Determine the (X, Y) coordinate at the center of the cell enclosing the given text.  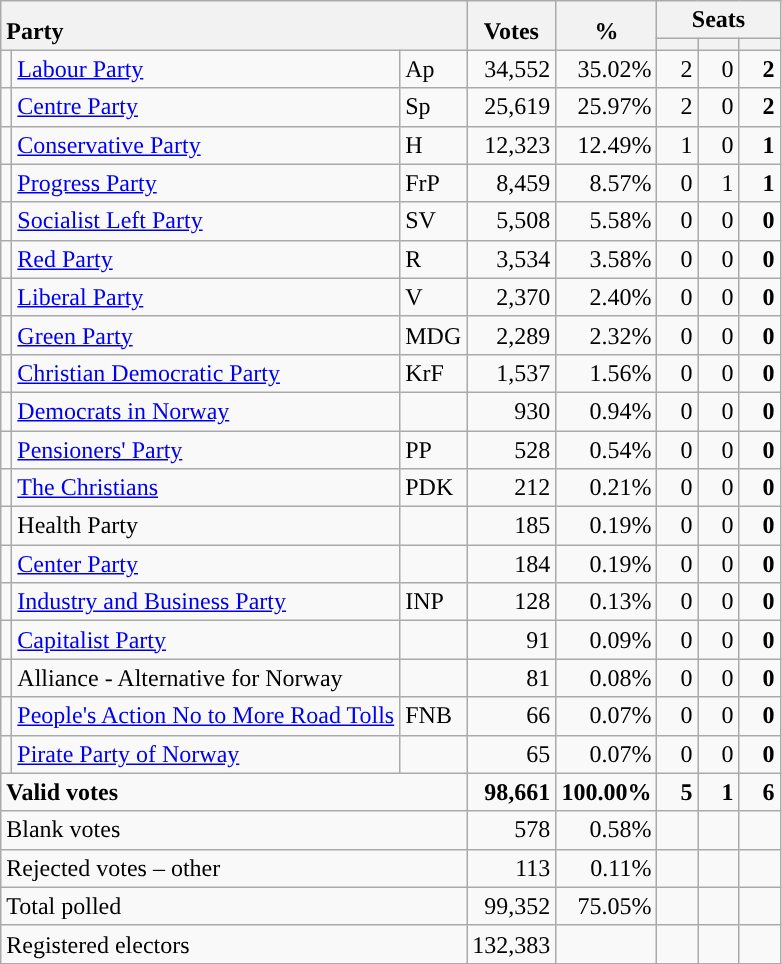
Capitalist Party (206, 640)
Party (234, 26)
Red Party (206, 259)
184 (512, 564)
H (434, 145)
528 (512, 449)
0.21% (606, 488)
Total polled (234, 906)
0.09% (606, 640)
INP (434, 602)
3,534 (512, 259)
0.08% (606, 678)
Centre Party (206, 107)
98,661 (512, 792)
Democrats in Norway (206, 411)
0.11% (606, 868)
930 (512, 411)
% (606, 26)
Registered electors (234, 944)
1.56% (606, 373)
132,383 (512, 944)
99,352 (512, 906)
Blank votes (234, 830)
Green Party (206, 335)
MDG (434, 335)
128 (512, 602)
FrP (434, 183)
0.94% (606, 411)
Labour Party (206, 69)
Pensioners' Party (206, 449)
Christian Democratic Party (206, 373)
0.13% (606, 602)
R (434, 259)
Valid votes (234, 792)
0.54% (606, 449)
12,323 (512, 145)
Seats (718, 20)
Socialist Left Party (206, 221)
Center Party (206, 564)
Progress Party (206, 183)
75.05% (606, 906)
SV (434, 221)
5,508 (512, 221)
113 (512, 868)
V (434, 297)
81 (512, 678)
185 (512, 526)
0.58% (606, 830)
Liberal Party (206, 297)
65 (512, 754)
Health Party (206, 526)
The Christians (206, 488)
Rejected votes – other (234, 868)
25.97% (606, 107)
Votes (512, 26)
1,537 (512, 373)
KrF (434, 373)
34,552 (512, 69)
5 (678, 792)
578 (512, 830)
2.40% (606, 297)
2.32% (606, 335)
Sp (434, 107)
People's Action No to More Road Tolls (206, 716)
3.58% (606, 259)
8.57% (606, 183)
6 (760, 792)
PDK (434, 488)
25,619 (512, 107)
8,459 (512, 183)
Alliance - Alternative for Norway (206, 678)
35.02% (606, 69)
91 (512, 640)
12.49% (606, 145)
100.00% (606, 792)
Conservative Party (206, 145)
212 (512, 488)
Pirate Party of Norway (206, 754)
5.58% (606, 221)
Industry and Business Party (206, 602)
66 (512, 716)
Ap (434, 69)
2,289 (512, 335)
PP (434, 449)
2,370 (512, 297)
FNB (434, 716)
